Output the (x, y) coordinate of the center of the cell containing the given text.  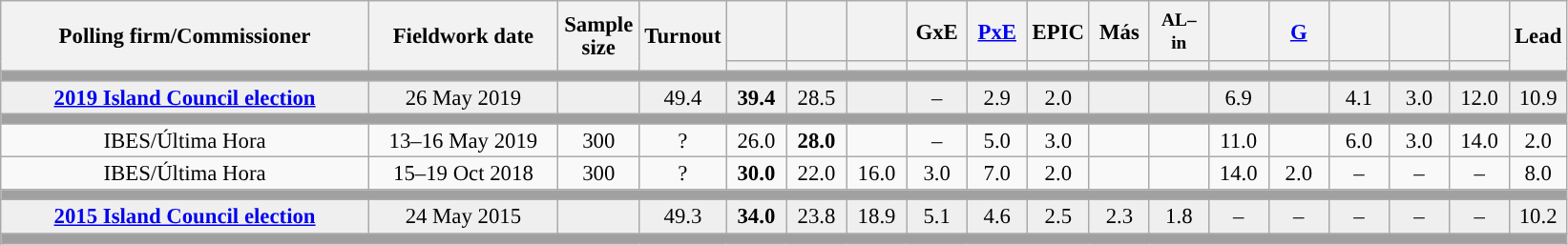
EPIC (1057, 31)
12.0 (1479, 97)
11.0 (1239, 141)
22.0 (817, 174)
6.9 (1239, 97)
18.9 (876, 217)
4.6 (996, 217)
Sample size (598, 36)
2015 Island Council election (185, 217)
2019 Island Council election (185, 97)
10.2 (1538, 217)
Polling firm/Commissioner (185, 36)
PxE (996, 31)
Turnout (683, 36)
6.0 (1359, 141)
2.5 (1057, 217)
Fieldwork date (463, 36)
5.1 (937, 217)
2.9 (996, 97)
Más (1119, 31)
16.0 (876, 174)
15–19 Oct 2018 (463, 174)
G (1298, 31)
28.5 (817, 97)
8.0 (1538, 174)
49.4 (683, 97)
10.9 (1538, 97)
2.3 (1119, 217)
5.0 (996, 141)
GxE (937, 31)
26 May 2019 (463, 97)
39.4 (756, 97)
24 May 2015 (463, 217)
28.0 (817, 141)
49.3 (683, 217)
30.0 (756, 174)
1.8 (1179, 217)
Lead (1538, 36)
23.8 (817, 217)
26.0 (756, 141)
7.0 (996, 174)
34.0 (756, 217)
4.1 (1359, 97)
13–16 May 2019 (463, 141)
AL–in (1179, 31)
